Provide the [x, y] coordinate of the cell's center where the given text is located.  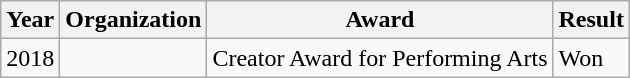
Result [591, 20]
Award [380, 20]
Organization [134, 20]
Year [30, 20]
Creator Award for Performing Arts [380, 58]
Won [591, 58]
2018 [30, 58]
